Return the (x, y) coordinate for the center point of the cell that contains the specified text.  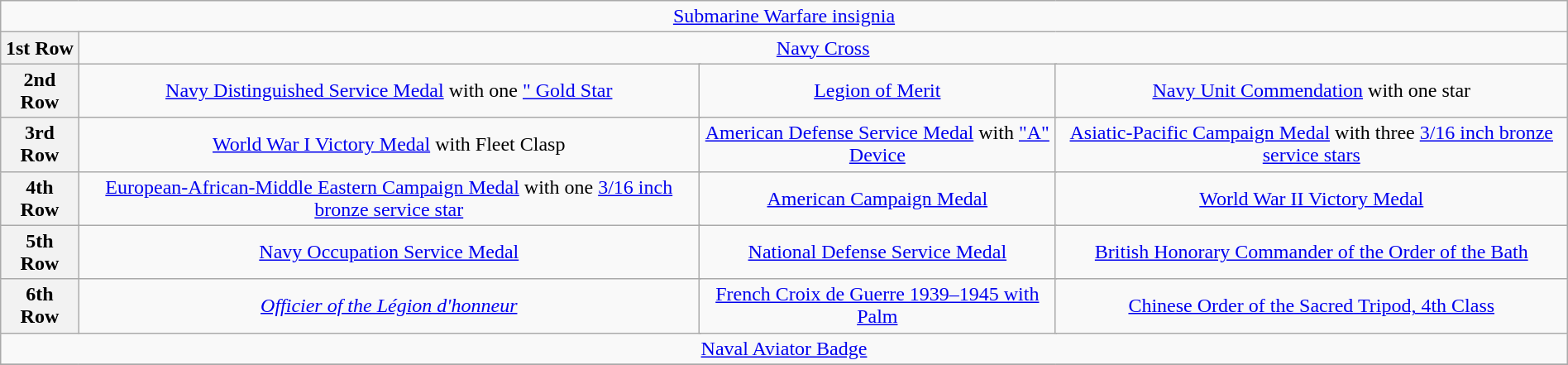
Legion of Merit (877, 91)
National Defense Service Medal (877, 252)
Navy Occupation Service Medal (389, 252)
1st Row (40, 48)
Naval Aviator Badge (784, 348)
American Campaign Medal (877, 199)
American Defense Service Medal with "A" Device (877, 144)
2nd Row (40, 91)
6th Row (40, 306)
Officier of the Légion d'honneur (389, 306)
Navy Distinguished Service Medal with one " Gold Star (389, 91)
3rd Row (40, 144)
World War II Victory Medal (1312, 199)
Navy Cross (823, 48)
Submarine Warfare insignia (784, 17)
World War I Victory Medal with Fleet Clasp (389, 144)
5th Row (40, 252)
European-African-Middle Eastern Campaign Medal with one 3/16 inch bronze service star (389, 199)
Chinese Order of the Sacred Tripod, 4th Class (1312, 306)
4th Row (40, 199)
Asiatic-Pacific Campaign Medal with three 3/16 inch bronze service stars (1312, 144)
French Croix de Guerre 1939–1945 with Palm (877, 306)
Navy Unit Commendation with one star (1312, 91)
British Honorary Commander of the Order of the Bath (1312, 252)
